Find where the given text appears and provide that cell's center as [X, Y] coordinate. 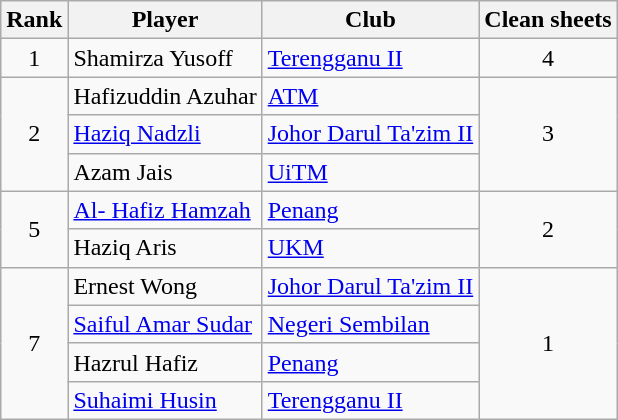
Azam Jais [165, 172]
Suhaimi Husin [165, 400]
Ernest Wong [165, 286]
Rank [34, 20]
Haziq Nadzli [165, 134]
Al- Hafiz Hamzah [165, 210]
3 [548, 134]
Shamirza Yusoff [165, 58]
7 [34, 343]
Club [370, 20]
Haziq Aris [165, 248]
Hafizuddin Azuhar [165, 96]
ATM [370, 96]
5 [34, 229]
Saiful Amar Sudar [165, 324]
4 [548, 58]
Clean sheets [548, 20]
Negeri Sembilan [370, 324]
UKM [370, 248]
Hazrul Hafiz [165, 362]
Player [165, 20]
UiTM [370, 172]
